Find where the given text appears and provide that cell's center as (x, y) coordinate. 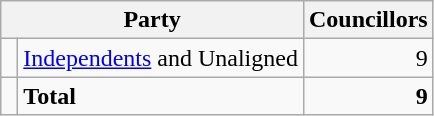
Party (152, 20)
Independents and Unaligned (161, 58)
Total (161, 96)
Councillors (368, 20)
